For the text-containing cell, return its midpoint in (X, Y) coordinate format. 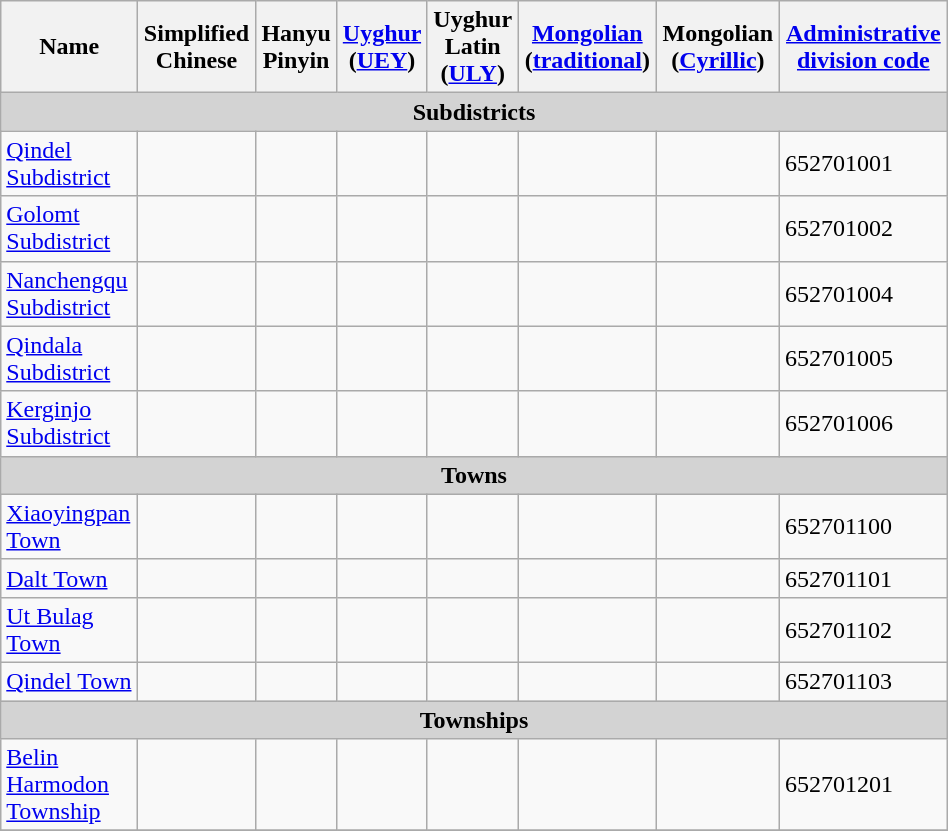
652701006 (863, 424)
652701002 (863, 228)
Townships (474, 719)
Dalt Town (70, 578)
Kerginjo Subdistrict (70, 424)
652701103 (863, 681)
652701100 (863, 526)
Xiaoyingpan Town (70, 526)
Subdistricts (474, 112)
652701102 (863, 630)
652701005 (863, 358)
Mongolian (Cyrillic) (718, 47)
Simplified Chinese (197, 47)
652701004 (863, 294)
Towns (474, 475)
Hanyu Pinyin (296, 47)
Uyghur (UEY) (382, 47)
Qindel Subdistrict (70, 164)
Name (70, 47)
652701201 (863, 785)
Mongolian (traditional) (587, 47)
Qindel Town (70, 681)
652701101 (863, 578)
Golomt Subdistrict (70, 228)
Qindala Subdistrict (70, 358)
Administrative division code (863, 47)
Uyghur Latin (ULY) (472, 47)
652701001 (863, 164)
Ut Bulag Town (70, 630)
Nanchengqu Subdistrict (70, 294)
Belin Harmodon Township (70, 785)
